Identify which cell holds the provided text, then report its [x, y] central coordinate. 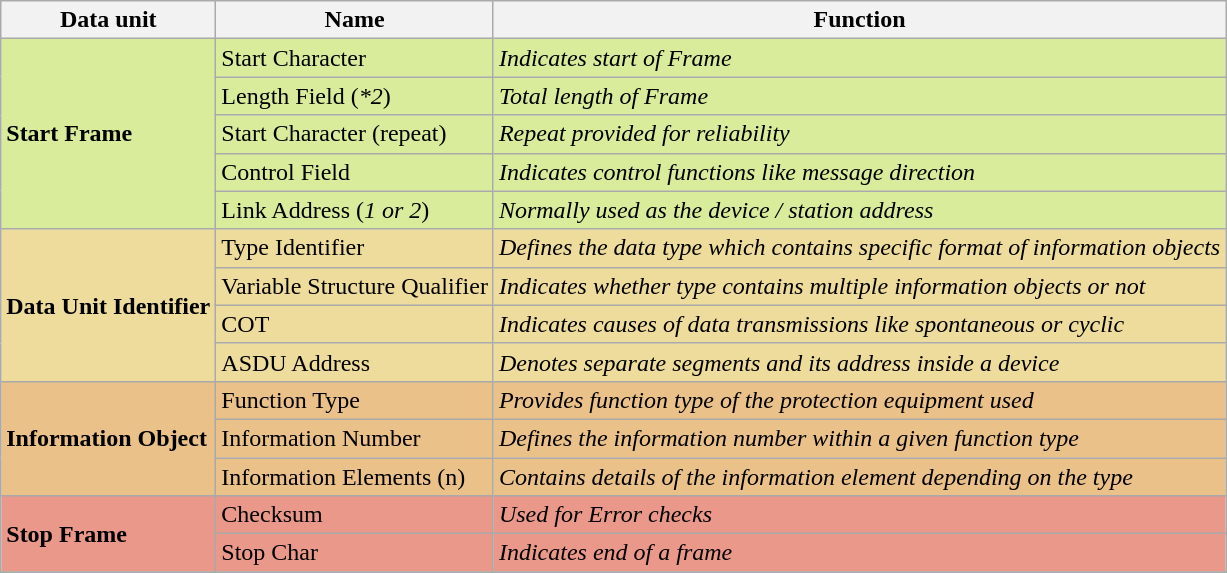
Start Character (repeat) [355, 134]
Indicates start of Frame [859, 58]
Start Character [355, 58]
Repeat provided for reliability [859, 134]
Checksum [355, 515]
Information Number [355, 438]
Defines the data type which contains specific format of information objects [859, 248]
Length Field (*2) [355, 96]
Start Frame [108, 134]
Control Field [355, 172]
Variable Structure Qualifier [355, 286]
Indicates control functions like message direction [859, 172]
Normally used as the device / station address [859, 210]
Function Type [355, 400]
Defines the information number within a given function type [859, 438]
Type Identifier [355, 248]
Data unit [108, 20]
Information Elements (n) [355, 477]
Denotes separate segments and its address inside a device [859, 362]
Function [859, 20]
Indicates end of a frame [859, 553]
Information Object [108, 438]
Data Unit Identifier [108, 305]
COT [355, 324]
Name [355, 20]
Provides function type of the protection equipment used [859, 400]
Stop Char [355, 553]
Total length of Frame [859, 96]
Link Address (1 or 2) [355, 210]
Stop Frame [108, 534]
Indicates causes of data transmissions like spontaneous or cyclic [859, 324]
Used for Error checks [859, 515]
ASDU Address [355, 362]
Contains details of the information element depending on the type [859, 477]
Indicates whether type contains multiple information objects or not [859, 286]
